Locate the cell with the specified text and output its (x, y) center coordinate. 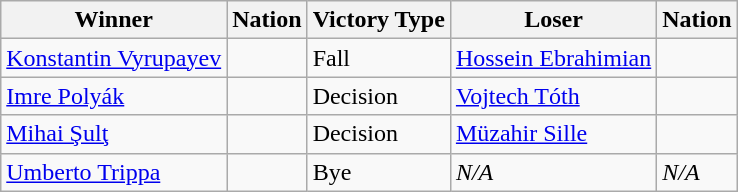
Bye (378, 172)
Müzahir Sille (553, 134)
Mihai Şulţ (114, 134)
Winner (114, 20)
Loser (553, 20)
Konstantin Vyrupayev (114, 58)
Hossein Ebrahimian (553, 58)
Vojtech Tóth (553, 96)
Imre Polyák (114, 96)
Fall (378, 58)
Umberto Trippa (114, 172)
Victory Type (378, 20)
